Find where the given text appears and provide that cell's center as [x, y] coordinate. 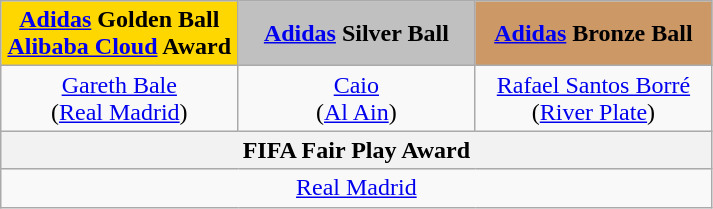
FIFA Fair Play Award [356, 150]
Adidas Golden BallAlibaba Cloud Award [120, 34]
Real Madrid [356, 188]
Gareth Bale(Real Madrid) [120, 98]
Caio(Al Ain) [356, 98]
Adidas Bronze Ball [594, 34]
Rafael Santos Borré(River Plate) [594, 98]
Adidas Silver Ball [356, 34]
